Pinpoint the cell where the given text exists, returning its (x, y) midpoint coordinate. 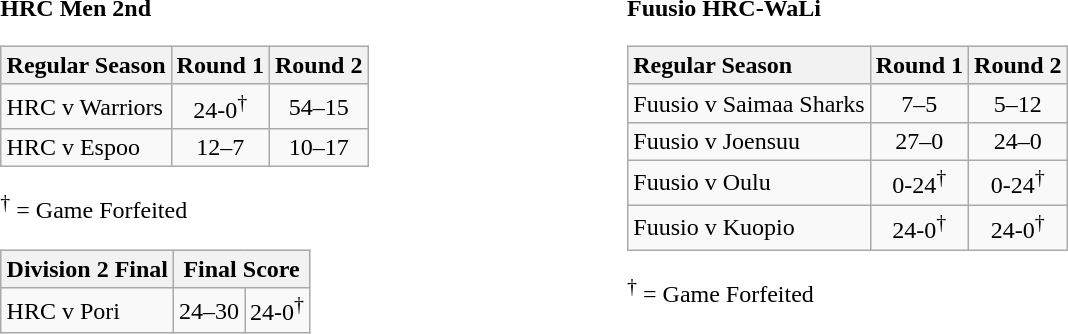
7–5 (919, 103)
Final Score (242, 269)
Fuusio v Saimaa Sharks (749, 103)
Fuusio v Oulu (749, 182)
Division 2 Final (87, 269)
HRC v Pori (87, 310)
27–0 (919, 141)
24–30 (210, 310)
10–17 (318, 148)
HRC v Warriors (86, 106)
24–0 (1018, 141)
5–12 (1018, 103)
Fuusio v Kuopio (749, 228)
54–15 (318, 106)
HRC v Espoo (86, 148)
12–7 (220, 148)
Fuusio v Joensuu (749, 141)
